For the text-containing cell, return its midpoint in [X, Y] coordinate format. 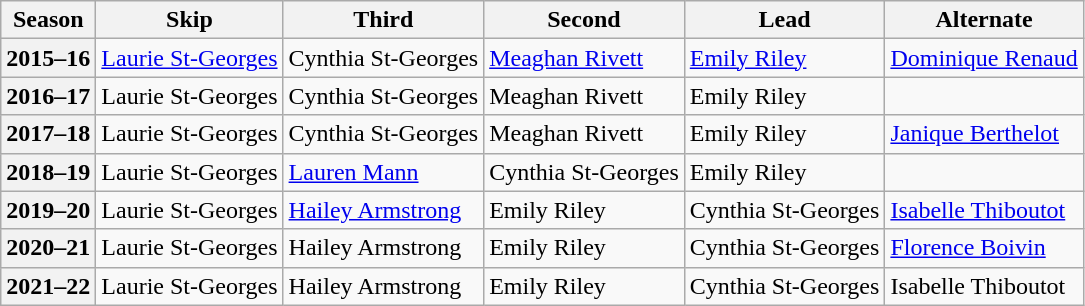
Dominique Renaud [984, 58]
2017–18 [48, 134]
Janique Berthelot [984, 134]
2018–19 [48, 172]
Lead [784, 20]
Third [384, 20]
2019–20 [48, 210]
2020–21 [48, 248]
2021–22 [48, 286]
Florence Boivin [984, 248]
2015–16 [48, 58]
2016–17 [48, 96]
Skip [190, 20]
Season [48, 20]
Lauren Mann [384, 172]
Alternate [984, 20]
Second [584, 20]
